From the cell containing the given text, extract its center point as [X, Y] coordinate. 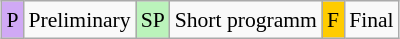
F [333, 20]
Preliminary [80, 20]
Short programm [246, 20]
Final [372, 20]
SP [153, 20]
P [12, 20]
